Detect which cell encompasses the target text, then output its [x, y] center coordinate. 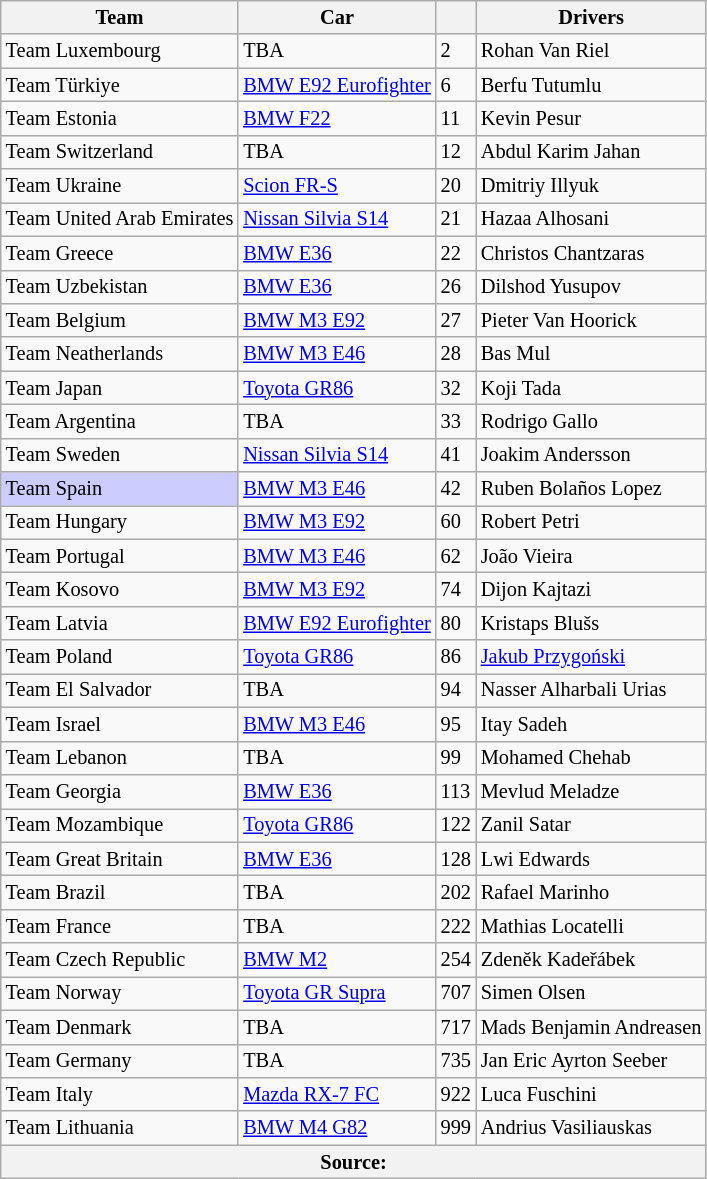
Team Czech Republic [120, 960]
Team El Salvador [120, 690]
Team Norway [120, 993]
Team Ukraine [120, 186]
Team [120, 17]
Nasser Alharbali Urias [592, 690]
707 [456, 993]
999 [456, 1128]
Kristaps Blušs [592, 623]
Robert Petri [592, 522]
Team Uzbekistan [120, 287]
Zdeněk Kadeřábek [592, 960]
Luca Fuschini [592, 1094]
Simen Olsen [592, 993]
717 [456, 1027]
113 [456, 791]
Team Spain [120, 489]
Dijon Kajtazi [592, 589]
95 [456, 724]
Team Argentina [120, 421]
Team Luxembourg [120, 51]
74 [456, 589]
Hazaa Alhosani [592, 219]
Team Italy [120, 1094]
Team Latvia [120, 623]
28 [456, 354]
Pieter Van Hoorick [592, 320]
Koji Tada [592, 388]
BMW M2 [336, 960]
Zanil Satar [592, 825]
Team Lebanon [120, 758]
Team Brazil [120, 892]
Team Neatherlands [120, 354]
Team Türkiye [120, 85]
254 [456, 960]
Team Mozambique [120, 825]
42 [456, 489]
Mads Benjamin Andreasen [592, 1027]
João Vieira [592, 556]
Bas Mul [592, 354]
Team Kosovo [120, 589]
Team Japan [120, 388]
86 [456, 657]
Joakim Andersson [592, 455]
Mohamed Chehab [592, 758]
Abdul Karim Jahan [592, 152]
Ruben Bolaños Lopez [592, 489]
21 [456, 219]
Berfu Tutumlu [592, 85]
Team Sweden [120, 455]
Team Georgia [120, 791]
Andrius Vasiliauskas [592, 1128]
128 [456, 859]
Mevlud Meladze [592, 791]
99 [456, 758]
Team Greece [120, 253]
60 [456, 522]
80 [456, 623]
202 [456, 892]
Team Portugal [120, 556]
Itay Sadeh [592, 724]
BMW F22 [336, 118]
Source: [354, 1162]
62 [456, 556]
Team Estonia [120, 118]
Scion FR-S [336, 186]
6 [456, 85]
Team Germany [120, 1061]
Lwi Edwards [592, 859]
Dilshod Yusupov [592, 287]
20 [456, 186]
Drivers [592, 17]
Car [336, 17]
Rafael Marinho [592, 892]
Team Switzerland [120, 152]
Team Denmark [120, 1027]
41 [456, 455]
Team France [120, 926]
Team Lithuania [120, 1128]
Christos Chantzaras [592, 253]
735 [456, 1061]
Team Belgium [120, 320]
BMW M4 G82 [336, 1128]
Mathias Locatelli [592, 926]
Rodrigo Gallo [592, 421]
222 [456, 926]
122 [456, 825]
Jakub Przygoński [592, 657]
94 [456, 690]
Dmitriy Illyuk [592, 186]
Team United Arab Emirates [120, 219]
Toyota GR Supra [336, 993]
Team Great Britain [120, 859]
22 [456, 253]
Team Hungary [120, 522]
Team Poland [120, 657]
922 [456, 1094]
26 [456, 287]
12 [456, 152]
Rohan Van Riel [592, 51]
Jan Eric Ayrton Seeber [592, 1061]
32 [456, 388]
33 [456, 421]
27 [456, 320]
2 [456, 51]
Team Israel [120, 724]
Kevin Pesur [592, 118]
Mazda RX-7 FC [336, 1094]
11 [456, 118]
